Scan for the cell matching the given text and deliver its (X, Y) coordinate at center. 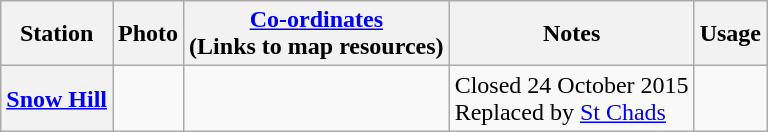
Notes (572, 34)
Snow Hill (57, 98)
Closed 24 October 2015Replaced by St Chads (572, 98)
Photo (148, 34)
Station (57, 34)
Usage (730, 34)
Co-ordinates(Links to map resources) (317, 34)
